Locate the cell with the specified text and output its (x, y) center coordinate. 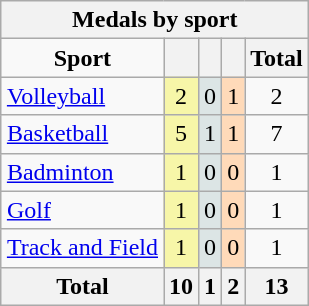
10 (182, 286)
Track and Field (82, 248)
5 (182, 134)
Sport (82, 58)
Medals by sport (154, 20)
13 (277, 286)
Golf (82, 210)
Volleyball (82, 96)
Badminton (82, 172)
7 (277, 134)
Basketball (82, 134)
